Find where the given text appears and provide that cell's center as [X, Y] coordinate. 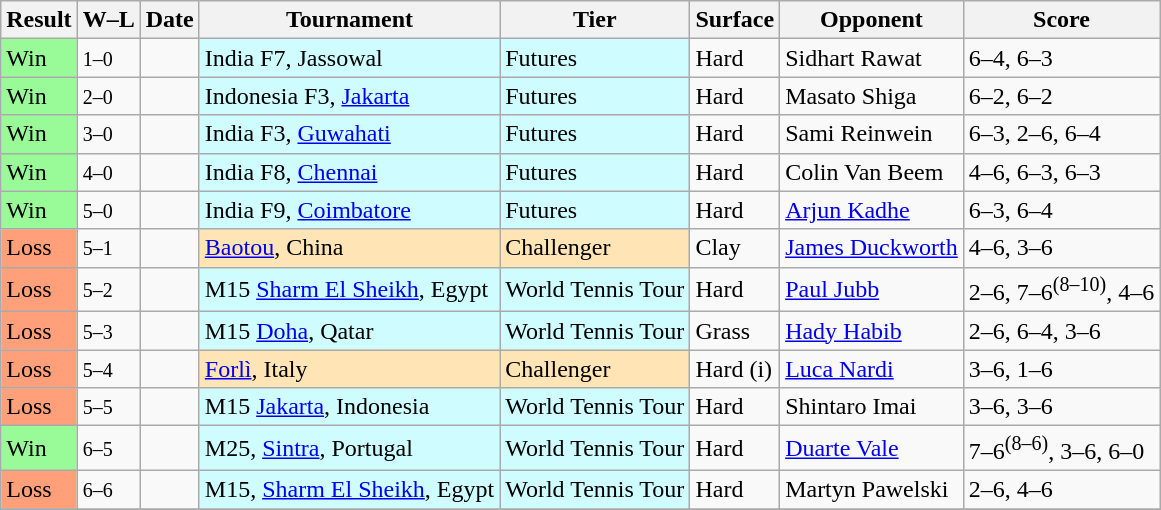
James Duckworth [872, 248]
5–2 [108, 290]
India F8, Chennai [349, 172]
2–6, 4–6 [1061, 489]
2–6, 7–6(8–10), 4–6 [1061, 290]
Sidhart Rawat [872, 58]
3–6, 3–6 [1061, 407]
Score [1061, 20]
M15 Sharm El Sheikh, Egypt [349, 290]
7–6(8–6), 3–6, 6–0 [1061, 448]
Hady Habib [872, 331]
4–0 [108, 172]
Result [39, 20]
5–1 [108, 248]
Paul Jubb [872, 290]
M25, Sintra, Portugal [349, 448]
W–L [108, 20]
4–6, 6–3, 6–3 [1061, 172]
2–0 [108, 96]
3–6, 1–6 [1061, 369]
6–6 [108, 489]
Date [170, 20]
Martyn Pawelski [872, 489]
Duarte Vale [872, 448]
2–6, 6–4, 3–6 [1061, 331]
Masato Shiga [872, 96]
5–5 [108, 407]
Clay [735, 248]
Hard (i) [735, 369]
M15, Sharm El Sheikh, Egypt [349, 489]
1–0 [108, 58]
6–5 [108, 448]
5–4 [108, 369]
6–2, 6–2 [1061, 96]
Opponent [872, 20]
6–4, 6–3 [1061, 58]
India F9, Coimbatore [349, 210]
India F3, Guwahati [349, 134]
Sami Reinwein [872, 134]
Grass [735, 331]
5–0 [108, 210]
M15 Doha, Qatar [349, 331]
Forlì, Italy [349, 369]
Tournament [349, 20]
3–0 [108, 134]
Tier [595, 20]
Baotou, China [349, 248]
Luca Nardi [872, 369]
India F7, Jassowal [349, 58]
6–3, 6–4 [1061, 210]
Shintaro Imai [872, 407]
6–3, 2–6, 6–4 [1061, 134]
Indonesia F3, Jakarta [349, 96]
Colin Van Beem [872, 172]
Surface [735, 20]
4–6, 3–6 [1061, 248]
M15 Jakarta, Indonesia [349, 407]
Arjun Kadhe [872, 210]
5–3 [108, 331]
